Find where the given text appears and provide that cell's center as [x, y] coordinate. 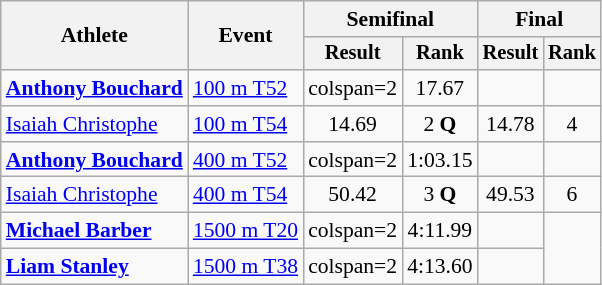
3 Q [440, 195]
100 m T54 [246, 124]
17.67 [440, 88]
Semifinal [390, 19]
400 m T52 [246, 160]
Michael Barber [94, 231]
400 m T54 [246, 195]
Event [246, 36]
4 [572, 124]
4:13.60 [440, 267]
4:11.99 [440, 231]
Liam Stanley [94, 267]
50.42 [352, 195]
14.78 [511, 124]
2 Q [440, 124]
Final [540, 19]
1500 m T20 [246, 231]
Athlete [94, 36]
1:03.15 [440, 160]
1500 m T38 [246, 267]
6 [572, 195]
49.53 [511, 195]
14.69 [352, 124]
100 m T52 [246, 88]
